Provide the (X, Y) coordinate of the cell's center where the given text is located.  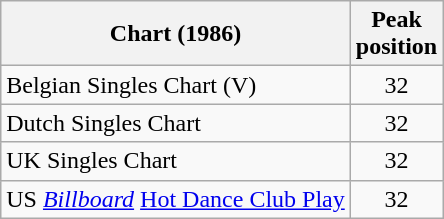
UK Singles Chart (176, 161)
US Billboard Hot Dance Club Play (176, 199)
Dutch Singles Chart (176, 123)
Chart (1986) (176, 34)
Belgian Singles Chart (V) (176, 85)
Peakposition (396, 34)
